Determine the [x, y] coordinate at the center of the cell enclosing the given text.  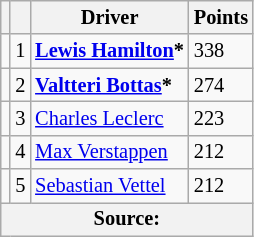
Valtteri Bottas* [110, 85]
Charles Leclerc [110, 118]
Sebastian Vettel [110, 186]
Source: [127, 219]
338 [221, 51]
Max Verstappen [110, 152]
2 [20, 85]
Lewis Hamilton* [110, 51]
4 [20, 152]
3 [20, 118]
5 [20, 186]
1 [20, 51]
Driver [110, 17]
274 [221, 85]
Points [221, 17]
223 [221, 118]
